From the cell containing the given text, extract its center point as [X, Y] coordinate. 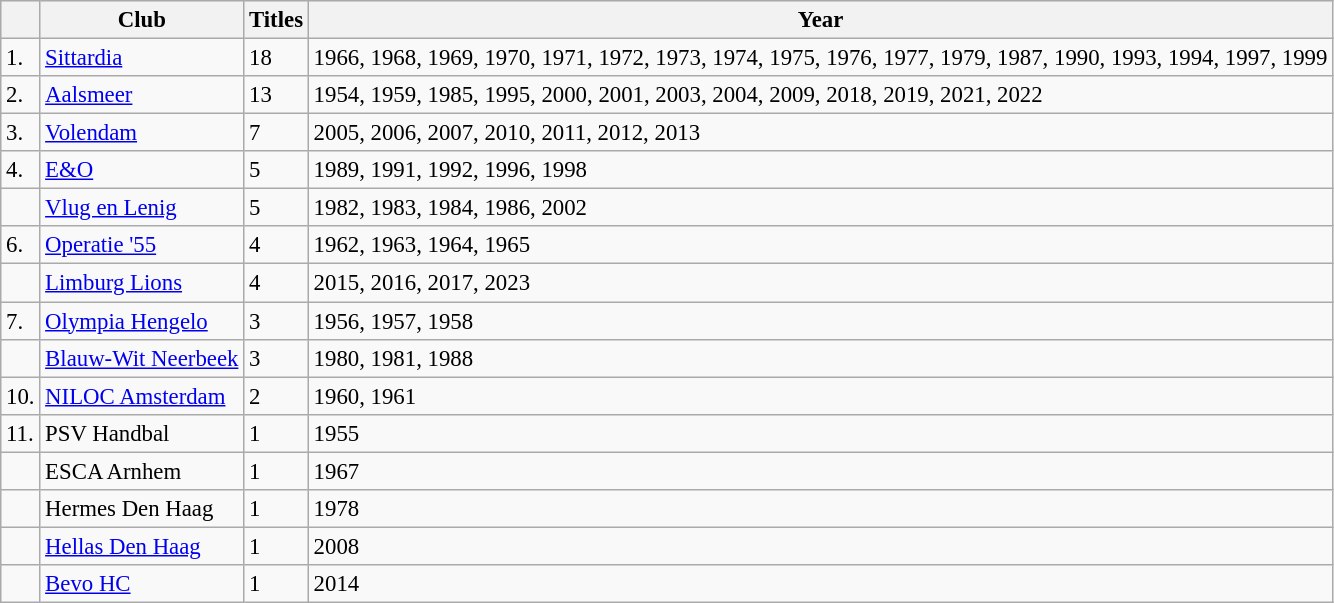
3. [20, 133]
7. [20, 321]
Hellas Den Haag [142, 546]
7 [276, 133]
NILOC Amsterdam [142, 396]
E&O [142, 170]
1980, 1981, 1988 [820, 358]
2. [20, 95]
1956, 1957, 1958 [820, 321]
ESCA Arnhem [142, 471]
2008 [820, 546]
Vlug en Lenig [142, 208]
4. [20, 170]
1978 [820, 509]
Titles [276, 20]
1966, 1968, 1969, 1970, 1971, 1972, 1973, 1974, 1975, 1976, 1977, 1979, 1987, 1990, 1993, 1994, 1997, 1999 [820, 58]
Volendam [142, 133]
2005, 2006, 2007, 2010, 2011, 2012, 2013 [820, 133]
1989, 1991, 1992, 1996, 1998 [820, 170]
1960, 1961 [820, 396]
10. [20, 396]
Bevo HC [142, 584]
Club [142, 20]
Year [820, 20]
Aalsmeer [142, 95]
2 [276, 396]
Olympia Hengelo [142, 321]
18 [276, 58]
11. [20, 433]
1962, 1963, 1964, 1965 [820, 245]
1. [20, 58]
Sittardia [142, 58]
1967 [820, 471]
PSV Handbal [142, 433]
2014 [820, 584]
1955 [820, 433]
13 [276, 95]
Hermes Den Haag [142, 509]
2015, 2016, 2017, 2023 [820, 283]
Blauw-Wit Neerbeek [142, 358]
Limburg Lions [142, 283]
1982, 1983, 1984, 1986, 2002 [820, 208]
1954, 1959, 1985, 1995, 2000, 2001, 2003, 2004, 2009, 2018, 2019, 2021, 2022 [820, 95]
Operatie '55 [142, 245]
6. [20, 245]
